Provide the (X, Y) coordinate of the cell's center where the given text is located.  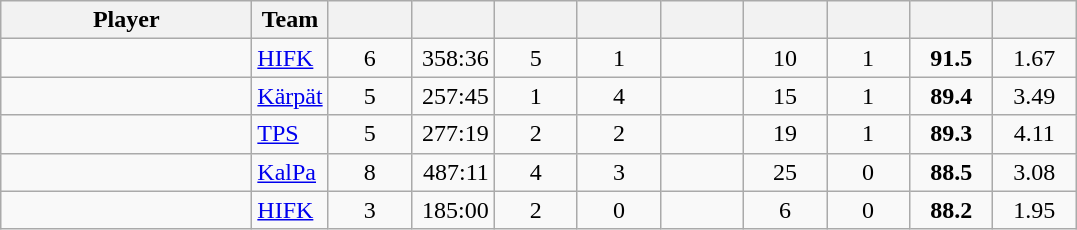
KalPa (290, 172)
3.49 (1034, 96)
10 (784, 58)
91.5 (952, 58)
Kärpät (290, 96)
88.5 (952, 172)
3.08 (1034, 172)
TPS (290, 134)
Player (126, 20)
89.4 (952, 96)
15 (784, 96)
8 (370, 172)
257:45 (452, 96)
185:00 (452, 210)
358:36 (452, 58)
88.2 (952, 210)
1.95 (1034, 210)
277:19 (452, 134)
487:11 (452, 172)
25 (784, 172)
89.3 (952, 134)
19 (784, 134)
4.11 (1034, 134)
Team (290, 20)
1.67 (1034, 58)
